For the text-containing cell, return its midpoint in [X, Y] coordinate format. 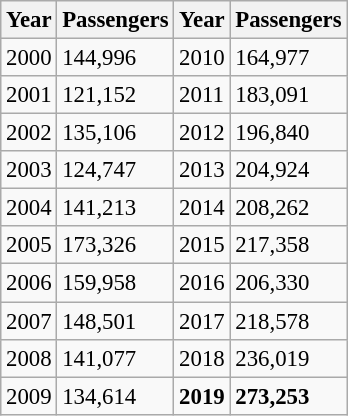
2015 [202, 245]
2009 [29, 396]
2010 [202, 58]
164,977 [288, 58]
121,152 [116, 95]
206,330 [288, 283]
2006 [29, 283]
2019 [202, 396]
2004 [29, 208]
124,747 [116, 170]
141,213 [116, 208]
2008 [29, 358]
2002 [29, 133]
2018 [202, 358]
183,091 [288, 95]
204,924 [288, 170]
135,106 [116, 133]
2013 [202, 170]
148,501 [116, 321]
236,019 [288, 358]
2017 [202, 321]
2000 [29, 58]
2016 [202, 283]
273,253 [288, 396]
2012 [202, 133]
2007 [29, 321]
217,358 [288, 245]
141,077 [116, 358]
218,578 [288, 321]
2001 [29, 95]
173,326 [116, 245]
2005 [29, 245]
196,840 [288, 133]
144,996 [116, 58]
2003 [29, 170]
208,262 [288, 208]
2014 [202, 208]
2011 [202, 95]
159,958 [116, 283]
134,614 [116, 396]
